Capture the cell that displays the provided text and extract its (X, Y) central coordinate. 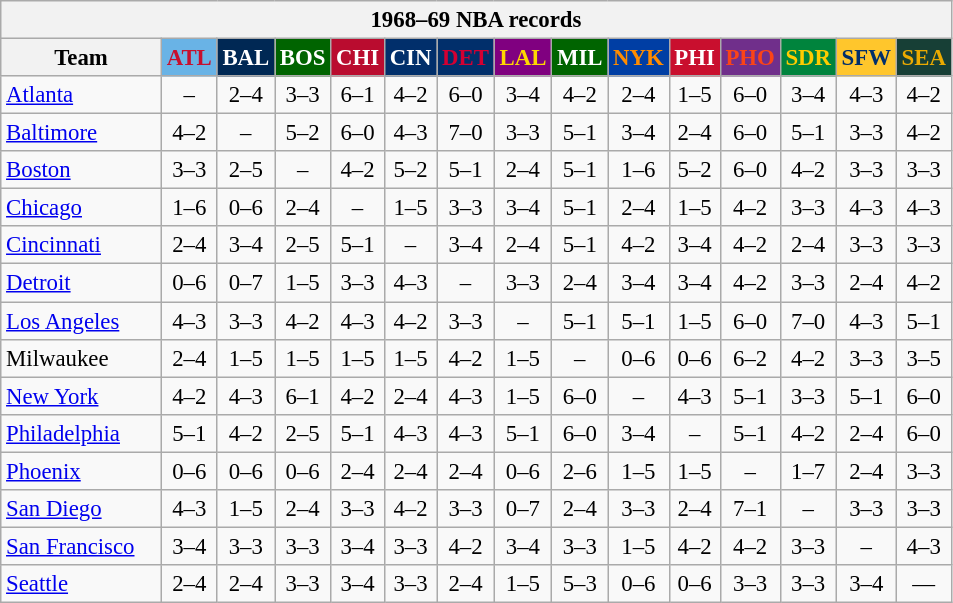
Phoenix (82, 471)
3–5 (924, 358)
Cincinnati (82, 245)
New York (82, 396)
7–1 (750, 509)
NYK (638, 58)
PHO (750, 58)
SEA (924, 58)
1–7 (808, 471)
MIL (580, 58)
San Francisco (82, 546)
Los Angeles (82, 321)
CHI (358, 58)
LAL (522, 58)
BAL (246, 58)
DET (466, 58)
Team (82, 58)
CIN (410, 58)
Philadelphia (82, 433)
1968–69 NBA records (476, 20)
Baltimore (82, 133)
Boston (82, 170)
Seattle (82, 584)
Chicago (82, 208)
SDR (808, 58)
ATL (189, 58)
BOS (303, 58)
5–3 (580, 584)
2–6 (580, 471)
Atlanta (82, 95)
— (924, 584)
6–2 (750, 358)
San Diego (82, 509)
Detroit (82, 283)
SFW (866, 58)
Milwaukee (82, 358)
PHI (694, 58)
